From the cell containing the given text, extract its center point as [X, Y] coordinate. 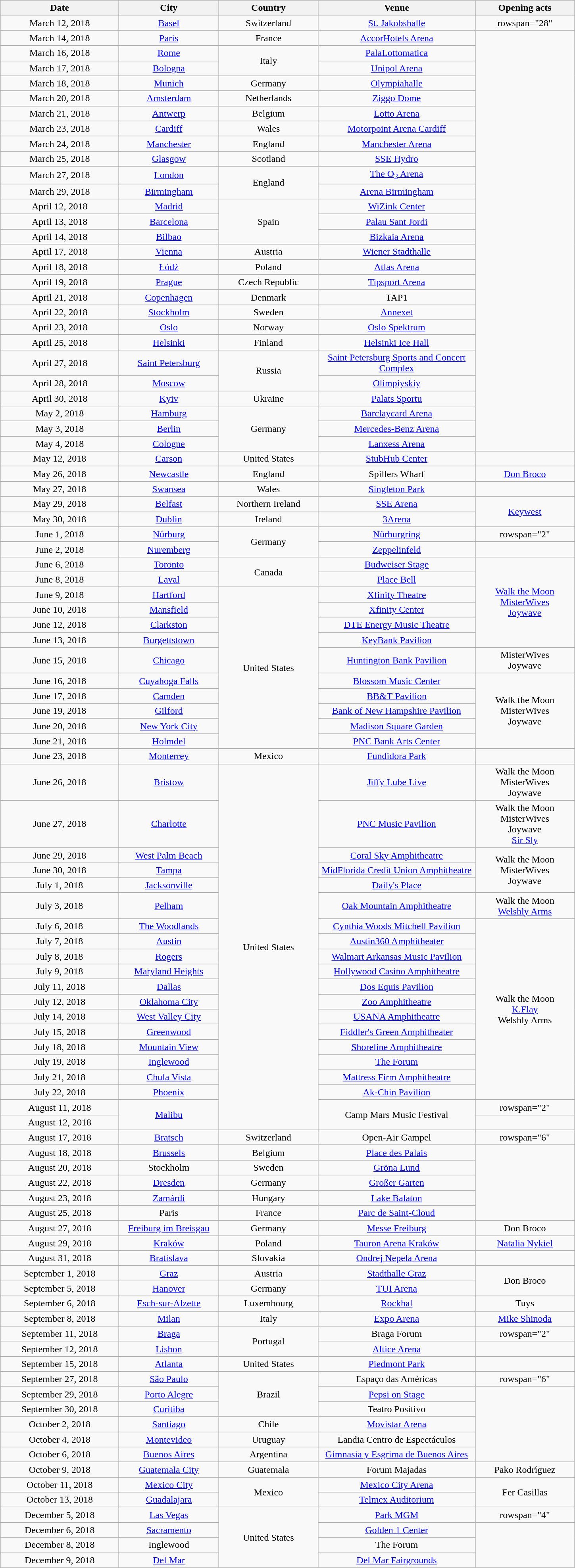
Brazil [268, 1394]
October 9, 2018 [60, 1470]
Portugal [268, 1341]
Maryland Heights [169, 972]
September 6, 2018 [60, 1303]
St. Jakobshalle [397, 23]
May 2, 2018 [60, 414]
Xfinity Center [397, 610]
Motorpoint Arena Cardiff [397, 128]
Nürburgring [397, 534]
London [169, 175]
April 25, 2018 [60, 342]
Newcastle [169, 474]
Braga Forum [397, 1334]
Movistar Arena [397, 1424]
Burgettstown [169, 640]
Uruguay [268, 1440]
Graz [169, 1273]
June 12, 2018 [60, 625]
Guadalajara [169, 1500]
Fundidora Park [397, 756]
April 19, 2018 [60, 282]
August 29, 2018 [60, 1243]
April 14, 2018 [60, 237]
Landia Centro de Espectáculos [397, 1440]
Braga [169, 1334]
rowspan="4" [525, 1515]
Pako Rodríguez [525, 1470]
May 26, 2018 [60, 474]
Mansfield [169, 610]
July 22, 2018 [60, 1092]
July 11, 2018 [60, 987]
Fiddler's Green Amphitheater [397, 1032]
May 30, 2018 [60, 519]
Tipsport Arena [397, 282]
July 19, 2018 [60, 1062]
Park MGM [397, 1515]
July 6, 2018 [60, 926]
September 30, 2018 [60, 1409]
West Valley City [169, 1017]
June 16, 2018 [60, 681]
June 1, 2018 [60, 534]
City [169, 8]
August 31, 2018 [60, 1258]
Montevideo [169, 1440]
Place Bell [397, 579]
September 5, 2018 [60, 1288]
StubHub Center [397, 459]
SSE Hydro [397, 159]
Dallas [169, 987]
October 6, 2018 [60, 1455]
The O2 Arena [397, 175]
December 6, 2018 [60, 1530]
March 25, 2018 [60, 159]
Olimpiyskiy [397, 383]
Camp Mars Music Festival [397, 1115]
June 26, 2018 [60, 782]
Brussels [169, 1152]
July 7, 2018 [60, 941]
Mountain View [169, 1047]
Mexico City [169, 1485]
Belfast [169, 504]
Santiago [169, 1424]
Malibu [169, 1115]
August 27, 2018 [60, 1228]
The Woodlands [169, 926]
Gröna Lund [397, 1167]
Nuremberg [169, 549]
July 15, 2018 [60, 1032]
April 21, 2018 [60, 297]
Golden 1 Center [397, 1530]
Walk the MoonWelshly Arms [525, 906]
October 2, 2018 [60, 1424]
Espaço das Américas [397, 1379]
March 21, 2018 [60, 113]
Spillers Wharf [397, 474]
Hanover [169, 1288]
June 17, 2018 [60, 696]
Venue [397, 8]
Moscow [169, 383]
Helsinki Ice Hall [397, 342]
Cynthia Woods Mitchell Pavilion [397, 926]
Tampa [169, 870]
Del Mar [169, 1560]
Mike Shinoda [525, 1319]
April 28, 2018 [60, 383]
Fer Casillas [525, 1492]
May 29, 2018 [60, 504]
August 20, 2018 [60, 1167]
Munich [169, 83]
Rome [169, 53]
Finland [268, 342]
December 9, 2018 [60, 1560]
Daily's Place [397, 885]
Arena Birmingham [397, 192]
Stadthalle Graz [397, 1273]
September 12, 2018 [60, 1349]
June 2, 2018 [60, 549]
Del Mar Fairgrounds [397, 1560]
Łódź [169, 267]
July 9, 2018 [60, 972]
October 11, 2018 [60, 1485]
Pepsi on Stage [397, 1394]
December 5, 2018 [60, 1515]
Teatro Positivo [397, 1409]
Tuys [525, 1303]
June 13, 2018 [60, 640]
July 8, 2018 [60, 957]
Dos Equis Pavilion [397, 987]
Manchester [169, 144]
June 29, 2018 [60, 855]
September 15, 2018 [60, 1364]
Budweiser Stage [397, 564]
June 20, 2018 [60, 726]
Blossom Music Center [397, 681]
Clarkston [169, 625]
Ak-Chin Pavilion [397, 1092]
Messe Freiburg [397, 1228]
Saint Petersburg Sports and Concert Complex [397, 362]
March 23, 2018 [60, 128]
Annexet [397, 312]
New York City [169, 726]
PNC Music Pavilion [397, 824]
March 12, 2018 [60, 23]
April 22, 2018 [60, 312]
Olympiahalle [397, 83]
Chula Vista [169, 1077]
October 4, 2018 [60, 1440]
KeyBank Pavilion [397, 640]
Bratsch [169, 1137]
Piedmont Park [397, 1364]
Pelham [169, 906]
Open-Air Gampel [397, 1137]
Austin [169, 941]
Birmingham [169, 192]
Kraków [169, 1243]
Jacksonville [169, 885]
Oslo [169, 327]
Gilford [169, 711]
June 19, 2018 [60, 711]
Walk the MoonK.FlayWelshly Arms [525, 1009]
Greenwood [169, 1032]
Date [60, 8]
Buenos Aires [169, 1455]
June 10, 2018 [60, 610]
Guatemala [268, 1470]
Barclaycard Arena [397, 414]
Atlas Arena [397, 267]
May 27, 2018 [60, 489]
Holmdel [169, 741]
Zoo Amphitheatre [397, 1002]
Kyiv [169, 399]
Shoreline Amphitheatre [397, 1047]
August 25, 2018 [60, 1213]
Dresden [169, 1183]
Bank of New Hampshire Pavilion [397, 711]
March 27, 2018 [60, 175]
Bologna [169, 68]
Czech Republic [268, 282]
September 11, 2018 [60, 1334]
DTE Energy Music Theatre [397, 625]
Saint Petersburg [169, 362]
Madison Square Garden [397, 726]
Barcelona [169, 222]
West Palm Beach [169, 855]
Tauron Arena Kraków [397, 1243]
Wiener Stadthalle [397, 252]
Freiburg im Breisgau [169, 1228]
Copenhagen [169, 297]
Parc de Saint-Cloud [397, 1213]
June 30, 2018 [60, 870]
Chicago [169, 661]
Basel [169, 23]
Großer Garten [397, 1183]
Ukraine [268, 399]
Palau Sant Jordi [397, 222]
June 15, 2018 [60, 661]
March 17, 2018 [60, 68]
WiZink Center [397, 207]
3Arena [397, 519]
Country [268, 8]
Russia [268, 370]
Phoenix [169, 1092]
Altice Arena [397, 1349]
Walk the MoonMisterWivesJoywaveSir Sly [525, 824]
Oslo Spektrum [397, 327]
Oklahoma City [169, 1002]
Bratislava [169, 1258]
Denmark [268, 297]
Telmex Auditorium [397, 1500]
Lake Balaton [397, 1198]
Rogers [169, 957]
Hungary [268, 1198]
TUI Arena [397, 1288]
BB&T Pavilion [397, 696]
Zamárdi [169, 1198]
March 14, 2018 [60, 38]
Antwerp [169, 113]
Cologne [169, 444]
June 8, 2018 [60, 579]
São Paulo [169, 1379]
Hollywood Casino Amphitheatre [397, 972]
July 1, 2018 [60, 885]
Slovakia [268, 1258]
Luxembourg [268, 1303]
SSE Arena [397, 504]
Netherlands [268, 98]
April 18, 2018 [60, 267]
April 13, 2018 [60, 222]
Curitiba [169, 1409]
October 13, 2018 [60, 1500]
Cardiff [169, 128]
Sacramento [169, 1530]
Xfinity Theatre [397, 594]
August 12, 2018 [60, 1122]
PalaLottomatica [397, 53]
May 4, 2018 [60, 444]
Lanxess Arena [397, 444]
June 27, 2018 [60, 824]
March 16, 2018 [60, 53]
Toronto [169, 564]
Laval [169, 579]
June 6, 2018 [60, 564]
Huntington Bank Pavilion [397, 661]
PNC Bank Arts Center [397, 741]
Carson [169, 459]
August 22, 2018 [60, 1183]
Jiffy Lube Live [397, 782]
Canada [268, 572]
September 27, 2018 [60, 1379]
Milan [169, 1319]
August 11, 2018 [60, 1107]
Berlin [169, 429]
Austin360 Amphitheater [397, 941]
Atlanta [169, 1364]
Bilbao [169, 237]
April 30, 2018 [60, 399]
Bizkaia Arena [397, 237]
Northern Ireland [268, 504]
Keywest [525, 512]
April 17, 2018 [60, 252]
July 14, 2018 [60, 1017]
Nürburg [169, 534]
March 18, 2018 [60, 83]
Place des Palais [397, 1152]
Esch-sur-Alzette [169, 1303]
Glasgow [169, 159]
Zeppelinfeld [397, 549]
Mexico City Arena [397, 1485]
MidFlorida Credit Union Amphitheatre [397, 870]
August 23, 2018 [60, 1198]
Guatemala City [169, 1470]
Swansea [169, 489]
March 29, 2018 [60, 192]
June 23, 2018 [60, 756]
Bristow [169, 782]
May 3, 2018 [60, 429]
Argentina [268, 1455]
Palats Sportu [397, 399]
Mercedes-Benz Arena [397, 429]
June 21, 2018 [60, 741]
Dublin [169, 519]
May 12, 2018 [60, 459]
July 18, 2018 [60, 1047]
Gimnasia y Esgrima de Buenos Aires [397, 1455]
Charlotte [169, 824]
Lisbon [169, 1349]
Las Vegas [169, 1515]
Singleton Park [397, 489]
April 27, 2018 [60, 362]
Amsterdam [169, 98]
June 9, 2018 [60, 594]
Ireland [268, 519]
July 21, 2018 [60, 1077]
September 29, 2018 [60, 1394]
Natalia Nykiel [525, 1243]
March 20, 2018 [60, 98]
TAP1 [397, 297]
September 8, 2018 [60, 1319]
August 17, 2018 [60, 1137]
MisterWivesJoywave [525, 661]
USANA Amphitheatre [397, 1017]
Opening acts [525, 8]
AccorHotels Arena [397, 38]
Expo Arena [397, 1319]
rowspan="28" [525, 23]
Helsinki [169, 342]
April 12, 2018 [60, 207]
Coral Sky Amphitheatre [397, 855]
Hamburg [169, 414]
Norway [268, 327]
Rockhal [397, 1303]
Chile [268, 1424]
Mattress Firm Amphitheatre [397, 1077]
July 12, 2018 [60, 1002]
Forum Majadas [397, 1470]
Ziggo Dome [397, 98]
September 1, 2018 [60, 1273]
Walmart Arkansas Music Pavilion [397, 957]
Hartford [169, 594]
Lotto Arena [397, 113]
Cuyahoga Falls [169, 681]
Vienna [169, 252]
Monterrey [169, 756]
April 23, 2018 [60, 327]
Ondrej Nepela Arena [397, 1258]
Madrid [169, 207]
Oak Mountain Amphitheatre [397, 906]
Scotland [268, 159]
Spain [268, 222]
March 24, 2018 [60, 144]
July 3, 2018 [60, 906]
Porto Alegre [169, 1394]
August 18, 2018 [60, 1152]
Manchester Arena [397, 144]
Prague [169, 282]
Unipol Arena [397, 68]
Camden [169, 696]
December 8, 2018 [60, 1545]
